From the cell containing the given text, extract its center point as (X, Y) coordinate. 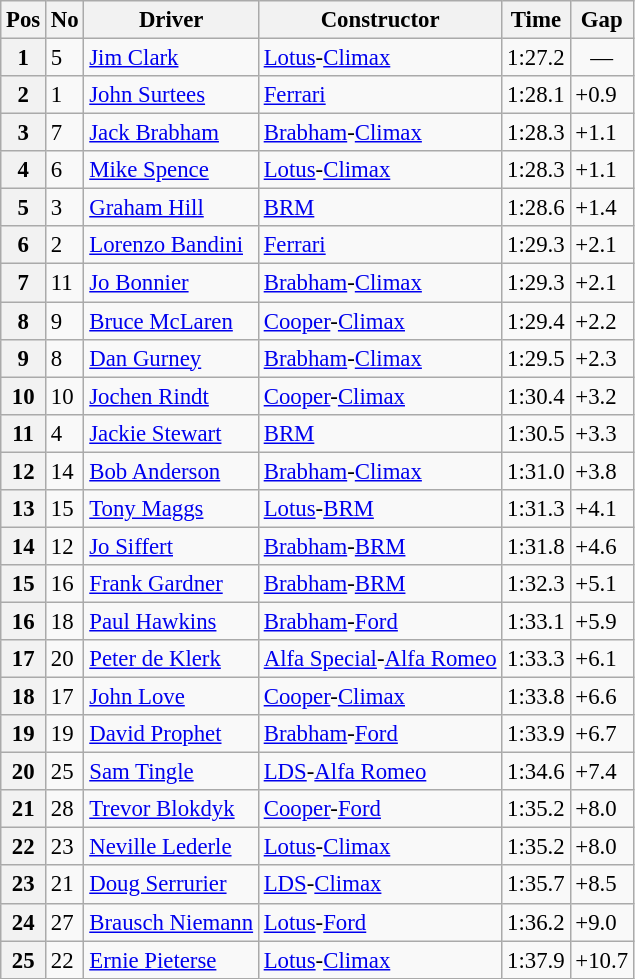
+2.2 (602, 321)
Jochen Rindt (171, 396)
Pos (24, 20)
Peter de Klerk (171, 659)
1:30.5 (536, 433)
+1.4 (602, 208)
1:31.8 (536, 546)
David Prophet (171, 734)
28 (65, 809)
Ernie Pieterse (171, 960)
1:28.6 (536, 208)
+3.3 (602, 433)
Frank Gardner (171, 584)
+3.8 (602, 471)
1:30.4 (536, 396)
+5.1 (602, 584)
Sam Tingle (171, 772)
Driver (171, 20)
1:29.5 (536, 358)
27 (65, 922)
+3.2 (602, 396)
Tony Maggs (171, 509)
Bob Anderson (171, 471)
1:35.7 (536, 885)
John Surtees (171, 95)
+0.9 (602, 95)
John Love (171, 697)
Jo Bonnier (171, 283)
No (65, 20)
+7.4 (602, 772)
+4.1 (602, 509)
1:33.9 (536, 734)
1:29.4 (536, 321)
Lotus-Ford (380, 922)
Neville Lederle (171, 847)
1:33.8 (536, 697)
Dan Gurney (171, 358)
Mike Spence (171, 170)
+9.0 (602, 922)
1:31.3 (536, 509)
+4.6 (602, 546)
1:33.3 (536, 659)
Jackie Stewart (171, 433)
Doug Serrurier (171, 885)
1:28.1 (536, 95)
LDS-Alfa Romeo (380, 772)
+10.7 (602, 960)
1:27.2 (536, 58)
Bruce McLaren (171, 321)
Jack Brabham (171, 133)
Gap (602, 20)
LDS-Climax (380, 885)
+6.1 (602, 659)
24 (24, 922)
Paul Hawkins (171, 621)
Alfa Special-Alfa Romeo (380, 659)
+6.7 (602, 734)
1:33.1 (536, 621)
+8.5 (602, 885)
+2.3 (602, 358)
Time (536, 20)
1:31.0 (536, 471)
Constructor (380, 20)
Jo Siffert (171, 546)
+5.9 (602, 621)
Trevor Blokdyk (171, 809)
Lorenzo Bandini (171, 245)
Lotus-BRM (380, 509)
13 (24, 509)
1:32.3 (536, 584)
Brausch Niemann (171, 922)
1:34.6 (536, 772)
Cooper-Ford (380, 809)
1:36.2 (536, 922)
Graham Hill (171, 208)
— (602, 58)
+6.6 (602, 697)
Jim Clark (171, 58)
1:37.9 (536, 960)
